Provide the [X, Y] coordinate of the cell's center where the given text is located.  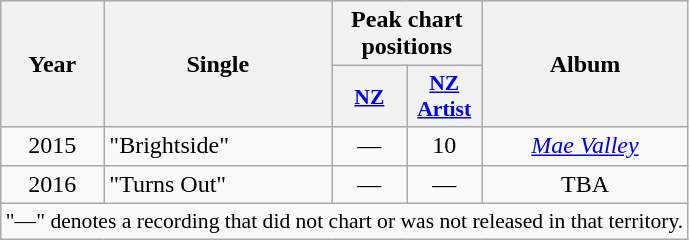
"Turns Out" [218, 184]
NZArtist [444, 96]
Album [586, 64]
10 [444, 146]
"—" denotes a recording that did not chart or was not released in that territory. [345, 221]
TBA [586, 184]
Peak chart positions [407, 34]
Mae Valley [586, 146]
Year [52, 64]
Single [218, 64]
"Brightside" [218, 146]
2015 [52, 146]
2016 [52, 184]
NZ [370, 96]
